Pinpoint the cell where the given text exists, returning its (X, Y) midpoint coordinate. 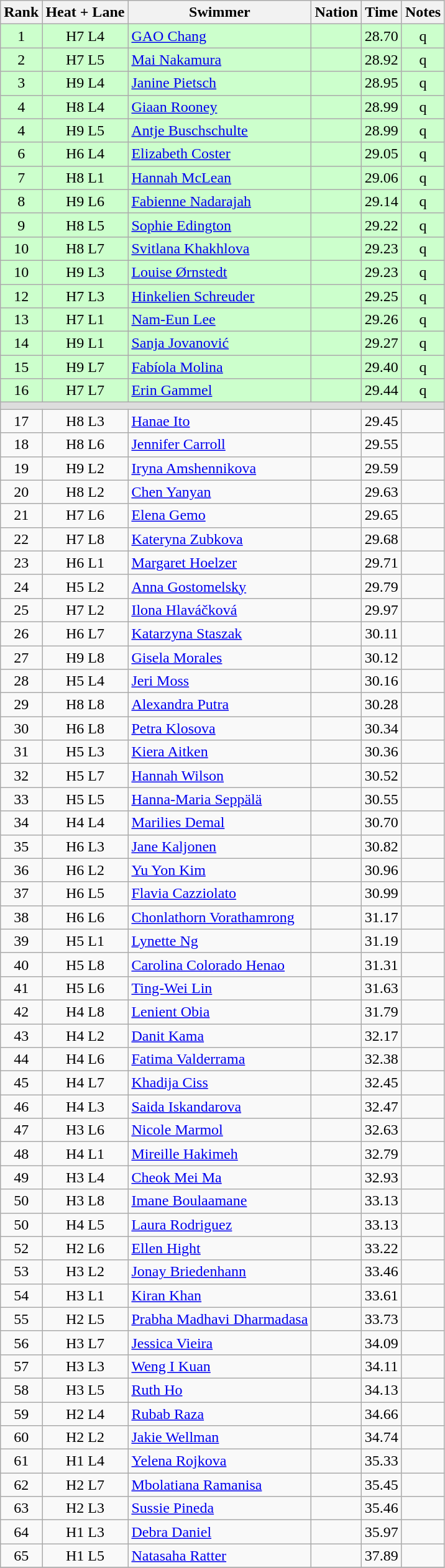
32.47 (382, 1107)
29.79 (382, 586)
H2 L6 (85, 1248)
31.79 (382, 1012)
H8 L5 (85, 225)
31.31 (382, 964)
H7 L3 (85, 296)
Chen Yanyan (220, 492)
29.06 (382, 178)
47 (21, 1130)
Fabíola Molina (220, 367)
29.97 (382, 610)
34.11 (382, 1366)
H8 L3 (85, 421)
15 (21, 367)
H2 L2 (85, 1438)
28.95 (382, 83)
H6 L6 (85, 917)
45 (21, 1083)
Nam-Eun Lee (220, 320)
Jennifer Carroll (220, 445)
Jeri Moss (220, 681)
14 (21, 343)
H8 L1 (85, 178)
Sussie Pineda (220, 1508)
32.93 (382, 1177)
H7 L2 (85, 610)
Weng I Kuan (220, 1366)
Prabha Madhavi Dharmadasa (220, 1319)
H9 L3 (85, 272)
Louise Ørnstedt (220, 272)
H4 L6 (85, 1059)
Lynette Ng (220, 941)
61 (21, 1461)
Khadija Ciss (220, 1083)
H9 L4 (85, 83)
34.66 (382, 1414)
21 (21, 515)
17 (21, 421)
H3 L3 (85, 1366)
32.38 (382, 1059)
Carolina Colorado Henao (220, 964)
37 (21, 894)
33 (21, 799)
33.22 (382, 1248)
Jonay Briedenhann (220, 1272)
H2 L4 (85, 1414)
Hinkelien Schreuder (220, 296)
H3 L2 (85, 1272)
29.63 (382, 492)
58 (21, 1390)
Hanae Ito (220, 421)
Antje Buschschulte (220, 130)
H5 L5 (85, 799)
29 (21, 705)
41 (21, 988)
H9 L8 (85, 658)
38 (21, 917)
H6 L1 (85, 563)
35.46 (382, 1508)
29.71 (382, 563)
31.63 (382, 988)
H9 L5 (85, 130)
29.26 (382, 320)
H5 L3 (85, 752)
23 (21, 563)
H3 L1 (85, 1295)
32.17 (382, 1035)
34 (21, 823)
29.59 (382, 468)
29.27 (382, 343)
Katarzyna Staszak (220, 633)
32.63 (382, 1130)
63 (21, 1508)
H6 L3 (85, 846)
32 (21, 776)
Janine Pietsch (220, 83)
Giaan Rooney (220, 107)
30.82 (382, 846)
31 (21, 752)
Imane Boulaamane (220, 1201)
Lenient Obia (220, 1012)
Ellen Hight (220, 1248)
19 (21, 468)
Mireille Hakimeh (220, 1154)
Time (382, 12)
H4 L1 (85, 1154)
H6 L8 (85, 728)
Marilies Demal (220, 823)
28.70 (382, 36)
48 (21, 1154)
H8 L4 (85, 107)
53 (21, 1272)
40 (21, 964)
34.74 (382, 1438)
35 (21, 846)
Gisela Morales (220, 658)
Rubab Raza (220, 1414)
H4 L3 (85, 1107)
60 (21, 1438)
H9 L7 (85, 367)
16 (21, 391)
37.89 (382, 1556)
29.45 (382, 421)
H1 L3 (85, 1532)
30.55 (382, 799)
Mai Nakamura (220, 60)
Ting-Wei Lin (220, 988)
20 (21, 492)
Fatima Valderrama (220, 1059)
H3 L5 (85, 1390)
39 (21, 941)
30.16 (382, 681)
H1 L4 (85, 1461)
Margaret Hoelzer (220, 563)
Rank (21, 12)
43 (21, 1035)
H6 L2 (85, 870)
H8 L7 (85, 248)
8 (21, 201)
22 (21, 539)
Svitlana Khakhlova (220, 248)
H6 L4 (85, 154)
3 (21, 83)
30.11 (382, 633)
25 (21, 610)
30 (21, 728)
H8 L8 (85, 705)
H9 L2 (85, 468)
33.61 (382, 1295)
H5 L8 (85, 964)
H3 L4 (85, 1177)
Jessica Vieira (220, 1343)
GAO Chang (220, 36)
28 (21, 681)
56 (21, 1343)
Kiera Aitken (220, 752)
H3 L8 (85, 1201)
Elizabeth Coster (220, 154)
H4 L4 (85, 823)
29.25 (382, 296)
Danit Kama (220, 1035)
Flavia Cazziolato (220, 894)
46 (21, 1107)
H7 L4 (85, 36)
2 (21, 60)
7 (21, 178)
1 (21, 36)
44 (21, 1059)
Chonlathorn Vorathamrong (220, 917)
Swimmer (220, 12)
29.68 (382, 539)
35.45 (382, 1485)
Fabienne Nadarajah (220, 201)
Petra Klosova (220, 728)
Notes (423, 12)
26 (21, 633)
64 (21, 1532)
55 (21, 1319)
33.73 (382, 1319)
49 (21, 1177)
H9 L6 (85, 201)
27 (21, 658)
H5 L4 (85, 681)
H2 L5 (85, 1319)
65 (21, 1556)
31.17 (382, 917)
Jane Kaljonen (220, 846)
29.40 (382, 367)
Nicole Marmol (220, 1130)
32.45 (382, 1083)
Saida Iskandarova (220, 1107)
29.55 (382, 445)
59 (21, 1414)
35.97 (382, 1532)
13 (21, 320)
Ilona Hlaváčková (220, 610)
30.96 (382, 870)
54 (21, 1295)
52 (21, 1248)
H5 L7 (85, 776)
57 (21, 1366)
H7 L8 (85, 539)
H4 L2 (85, 1035)
Yu Yon Kim (220, 870)
29.65 (382, 515)
62 (21, 1485)
H6 L7 (85, 633)
Hannah Wilson (220, 776)
H2 L3 (85, 1508)
H6 L5 (85, 894)
Cheok Mei Ma (220, 1177)
29.14 (382, 201)
Ruth Ho (220, 1390)
Kiran Khan (220, 1295)
H9 L1 (85, 343)
H4 L5 (85, 1225)
H7 L6 (85, 515)
H4 L7 (85, 1083)
31.19 (382, 941)
34.13 (382, 1390)
33.46 (382, 1272)
34.09 (382, 1343)
42 (21, 1012)
35.33 (382, 1461)
Laura Rodriguez (220, 1225)
Yelena Rojkova (220, 1461)
Heat + Lane (85, 12)
12 (21, 296)
H5 L1 (85, 941)
H7 L7 (85, 391)
30.12 (382, 658)
Jakie Wellman (220, 1438)
Kateryna Zubkova (220, 539)
30.34 (382, 728)
Natasaha Ratter (220, 1556)
H3 L6 (85, 1130)
H2 L7 (85, 1485)
36 (21, 870)
29.22 (382, 225)
H7 L1 (85, 320)
18 (21, 445)
Elena Gemo (220, 515)
30.52 (382, 776)
H3 L7 (85, 1343)
H4 L8 (85, 1012)
H8 L2 (85, 492)
Nation (336, 12)
6 (21, 154)
32.79 (382, 1154)
9 (21, 225)
30.36 (382, 752)
Hanna-Maria Seppälä (220, 799)
30.70 (382, 823)
30.28 (382, 705)
H5 L6 (85, 988)
Anna Gostomelsky (220, 586)
29.05 (382, 154)
Erin Gammel (220, 391)
Iryna Amshennikova (220, 468)
30.99 (382, 894)
H1 L5 (85, 1556)
24 (21, 586)
H7 L5 (85, 60)
29.44 (382, 391)
Alexandra Putra (220, 705)
Hannah McLean (220, 178)
Mbolatiana Ramanisa (220, 1485)
Sophie Edington (220, 225)
H5 L2 (85, 586)
28.92 (382, 60)
Debra Daniel (220, 1532)
H8 L6 (85, 445)
Sanja Jovanović (220, 343)
